For the text-containing cell, return its midpoint in [x, y] coordinate format. 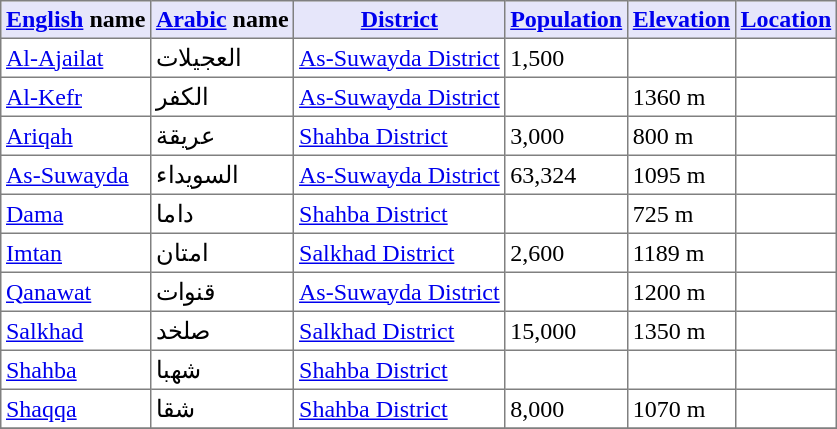
1095 m [681, 174]
725 m [681, 214]
Elevation [681, 20]
الكفر [222, 96]
Al-Ajailat [76, 58]
District [400, 20]
3,000 [566, 136]
العجيلات [222, 58]
1070 m [681, 408]
شهبا [222, 370]
1,500 [566, 58]
Shaqqa [76, 408]
8,000 [566, 408]
As-Suwayda [76, 174]
800 m [681, 136]
صلخد [222, 330]
1360 m [681, 96]
السويداء [222, 174]
عريقة [222, 136]
قنوات [222, 292]
Arabic name [222, 20]
English name [76, 20]
2,600 [566, 252]
1189 m [681, 252]
1200 m [681, 292]
1350 m [681, 330]
داما [222, 214]
شقا [222, 408]
Location [786, 20]
Population [566, 20]
Shahba [76, 370]
Qanawat [76, 292]
63,324 [566, 174]
Al-Kefr [76, 96]
امتان [222, 252]
Imtan [76, 252]
Ariqah [76, 136]
15,000 [566, 330]
Dama [76, 214]
Salkhad [76, 330]
